Determine the [X, Y] coordinate at the center of the cell enclosing the given text.  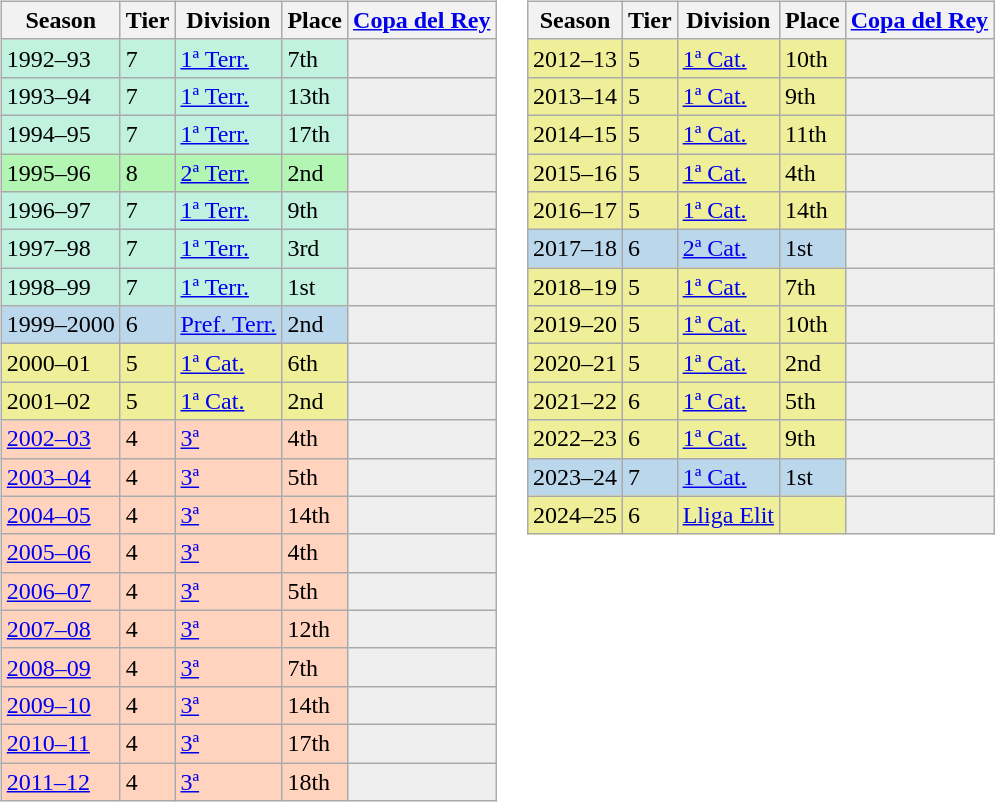
1993–94 [60, 96]
3rd [315, 249]
1997–98 [60, 249]
13th [315, 96]
2ª Cat. [728, 249]
2024–25 [574, 515]
6th [315, 363]
2007–08 [60, 629]
2019–20 [574, 325]
2003–04 [60, 477]
Lliga Elit [728, 515]
2017–18 [574, 249]
2020–21 [574, 363]
1999–2000 [60, 325]
8 [148, 173]
2011–12 [60, 781]
2ª Terr. [228, 173]
2021–22 [574, 401]
2012–13 [574, 58]
2005–06 [60, 553]
2000–01 [60, 363]
11th [812, 134]
1994–95 [60, 134]
1995–96 [60, 173]
2016–17 [574, 211]
2009–10 [60, 705]
Pref. Terr. [228, 325]
2023–24 [574, 477]
2004–05 [60, 515]
2010–11 [60, 743]
12th [315, 629]
1996–97 [60, 211]
2013–14 [574, 96]
2001–02 [60, 401]
2006–07 [60, 591]
2022–23 [574, 439]
2018–19 [574, 287]
2008–09 [60, 667]
1992–93 [60, 58]
18th [315, 781]
2015–16 [574, 173]
2002–03 [60, 439]
1998–99 [60, 287]
2014–15 [574, 134]
